Scan for the cell matching the given text and deliver its (X, Y) coordinate at center. 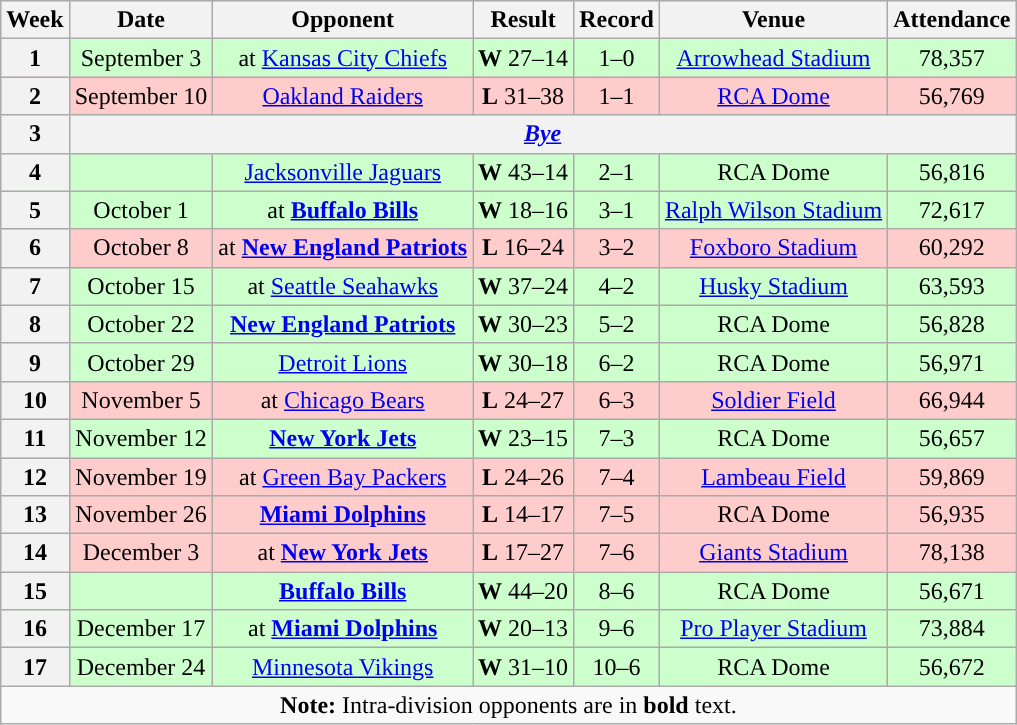
8 (35, 324)
Foxboro Stadium (773, 248)
63,593 (952, 286)
Lambeau Field (773, 477)
at Chicago Bears (343, 400)
56,769 (952, 96)
Pro Player Stadium (773, 629)
October 22 (141, 324)
September 3 (141, 58)
6 (35, 248)
Opponent (343, 20)
2 (35, 96)
78,138 (952, 553)
W 30–23 (524, 324)
W 27–14 (524, 58)
7–4 (617, 477)
7–3 (617, 438)
September 10 (141, 96)
6–3 (617, 400)
at Miami Dolphins (343, 629)
3–2 (617, 248)
at Kansas City Chiefs (343, 58)
1 (35, 58)
2–1 (617, 172)
78,357 (952, 58)
3 (35, 134)
7–6 (617, 553)
November 12 (141, 438)
1–0 (617, 58)
Venue (773, 20)
6–2 (617, 362)
7 (35, 286)
New York Jets (343, 438)
October 1 (141, 210)
L 16–24 (524, 248)
4 (35, 172)
W 18–16 (524, 210)
Detroit Lions (343, 362)
5 (35, 210)
December 17 (141, 629)
November 5 (141, 400)
56,671 (952, 591)
W 20–13 (524, 629)
11 (35, 438)
W 23–15 (524, 438)
3–1 (617, 210)
L 24–26 (524, 477)
56,816 (952, 172)
10–6 (617, 667)
Result (524, 20)
L 24–27 (524, 400)
at Seattle Seahawks (343, 286)
Miami Dolphins (343, 515)
Date (141, 20)
W 30–18 (524, 362)
1–1 (617, 96)
Minnesota Vikings (343, 667)
10 (35, 400)
12 (35, 477)
9 (35, 362)
at New England Patriots (343, 248)
December 24 (141, 667)
October 29 (141, 362)
Giants Stadium (773, 553)
Week (35, 20)
4–2 (617, 286)
Arrowhead Stadium (773, 58)
Jacksonville Jaguars (343, 172)
November 26 (141, 515)
59,869 (952, 477)
L 14–17 (524, 515)
L 31–38 (524, 96)
13 (35, 515)
W 43–14 (524, 172)
W 31–10 (524, 667)
at New York Jets (343, 553)
7–5 (617, 515)
Attendance (952, 20)
56,657 (952, 438)
56,971 (952, 362)
Soldier Field (773, 400)
14 (35, 553)
W 44–20 (524, 591)
New England Patriots (343, 324)
66,944 (952, 400)
56,935 (952, 515)
15 (35, 591)
Buffalo Bills (343, 591)
Note: Intra-division opponents are in bold text. (508, 705)
December 3 (141, 553)
16 (35, 629)
73,884 (952, 629)
Ralph Wilson Stadium (773, 210)
October 15 (141, 286)
Husky Stadium (773, 286)
W 37–24 (524, 286)
5–2 (617, 324)
October 8 (141, 248)
at Green Bay Packers (343, 477)
17 (35, 667)
November 19 (141, 477)
8–6 (617, 591)
72,617 (952, 210)
Oakland Raiders (343, 96)
60,292 (952, 248)
56,828 (952, 324)
at Buffalo Bills (343, 210)
Record (617, 20)
9–6 (617, 629)
56,672 (952, 667)
L 17–27 (524, 553)
Bye (542, 134)
